Scan for the cell matching the given text and deliver its (x, y) coordinate at center. 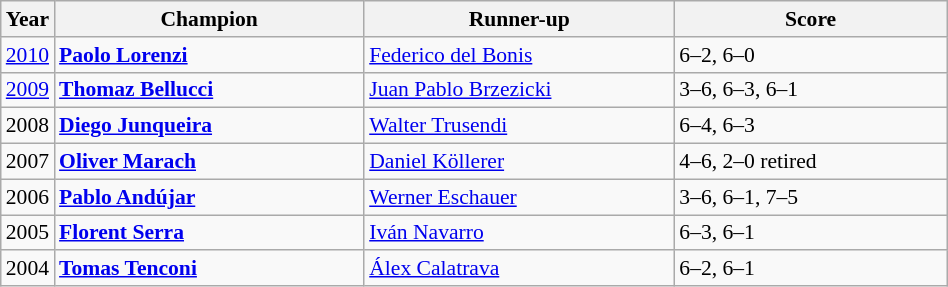
Diego Junqueira (209, 126)
Champion (209, 19)
Paolo Lorenzi (209, 55)
Iván Navarro (519, 233)
Juan Pablo Brzezicki (519, 90)
3–6, 6–1, 7–5 (810, 197)
Year (28, 19)
Federico del Bonis (519, 55)
4–6, 2–0 retired (810, 162)
Álex Calatrava (519, 269)
6–3, 6–1 (810, 233)
6–2, 6–0 (810, 55)
3–6, 6–3, 6–1 (810, 90)
2008 (28, 126)
Score (810, 19)
2005 (28, 233)
2006 (28, 197)
2004 (28, 269)
2010 (28, 55)
6–4, 6–3 (810, 126)
Pablo Andújar (209, 197)
Werner Eschauer (519, 197)
2007 (28, 162)
Thomaz Bellucci (209, 90)
Daniel Köllerer (519, 162)
Tomas Tenconi (209, 269)
Walter Trusendi (519, 126)
6–2, 6–1 (810, 269)
Oliver Marach (209, 162)
Florent Serra (209, 233)
Runner-up (519, 19)
2009 (28, 90)
